Determine the [x, y] coordinate at the center of the cell enclosing the given text.  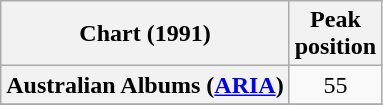
55 [335, 85]
Peakposition [335, 34]
Chart (1991) [145, 34]
Australian Albums (ARIA) [145, 85]
